For the text-containing cell, return its midpoint in [x, y] coordinate format. 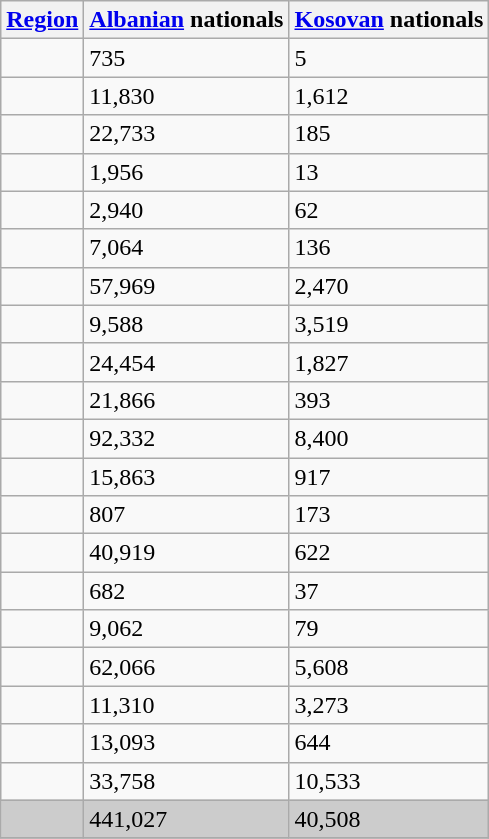
3,519 [389, 324]
37 [389, 591]
807 [186, 515]
62,066 [186, 667]
21,866 [186, 400]
622 [389, 553]
Kosovan nationals [389, 20]
Albanian nationals [186, 20]
8,400 [389, 438]
917 [389, 477]
Region [42, 20]
173 [389, 515]
3,273 [389, 705]
644 [389, 743]
2,940 [186, 210]
22,733 [186, 134]
57,969 [186, 286]
7,064 [186, 248]
10,533 [389, 781]
1,612 [389, 96]
682 [186, 591]
735 [186, 58]
5,608 [389, 667]
33,758 [186, 781]
136 [389, 248]
9,588 [186, 324]
79 [389, 629]
185 [389, 134]
13,093 [186, 743]
1,956 [186, 172]
11,830 [186, 96]
62 [389, 210]
5 [389, 58]
13 [389, 172]
15,863 [186, 477]
1,827 [389, 362]
24,454 [186, 362]
393 [389, 400]
40,919 [186, 553]
92,332 [186, 438]
11,310 [186, 705]
40,508 [389, 819]
441,027 [186, 819]
9,062 [186, 629]
2,470 [389, 286]
